Return the (x, y) coordinate for the center point of the cell that contains the specified text.  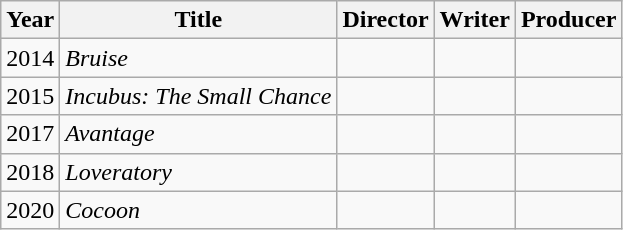
Loveratory (198, 172)
Year (30, 20)
2017 (30, 134)
Producer (568, 20)
Bruise (198, 58)
Title (198, 20)
Incubus: The Small Chance (198, 96)
2018 (30, 172)
2020 (30, 210)
Writer (474, 20)
2014 (30, 58)
2015 (30, 96)
Cocoon (198, 210)
Director (386, 20)
Avantage (198, 134)
